For the text-containing cell, return its midpoint in (X, Y) coordinate format. 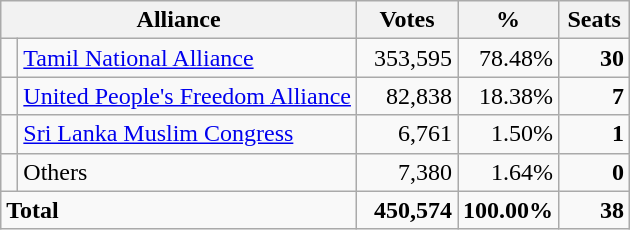
Others (188, 172)
1.50% (508, 134)
38 (594, 210)
Tamil National Alliance (188, 58)
18.38% (508, 96)
1.64% (508, 172)
100.00% (508, 210)
78.48% (508, 58)
% (508, 20)
6,761 (406, 134)
0 (594, 172)
450,574 (406, 210)
Alliance (179, 20)
82,838 (406, 96)
Seats (594, 20)
30 (594, 58)
Votes (406, 20)
7,380 (406, 172)
1 (594, 134)
Total (179, 210)
United People's Freedom Alliance (188, 96)
7 (594, 96)
353,595 (406, 58)
Sri Lanka Muslim Congress (188, 134)
